Detect which cell encompasses the target text, then output its (X, Y) center coordinate. 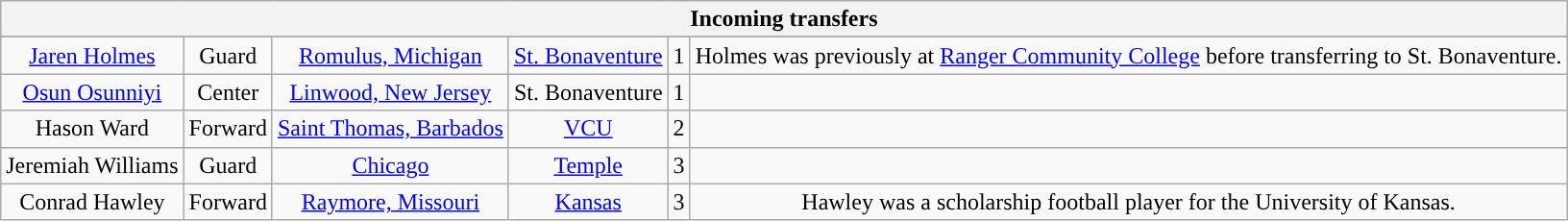
Linwood, New Jersey (390, 92)
Holmes was previously at Ranger Community College before transferring to St. Bonaventure. (1128, 56)
Temple (588, 165)
Chicago (390, 165)
Incoming transfers (784, 19)
Jeremiah Williams (92, 165)
Raymore, Missouri (390, 202)
VCU (588, 129)
Osun Osunniyi (92, 92)
Jaren Holmes (92, 56)
Hason Ward (92, 129)
Hawley was a scholarship football player for the University of Kansas. (1128, 202)
Kansas (588, 202)
Saint Thomas, Barbados (390, 129)
Conrad Hawley (92, 202)
Romulus, Michigan (390, 56)
2 (678, 129)
Center (228, 92)
